Scan for the cell matching the given text and deliver its (x, y) coordinate at center. 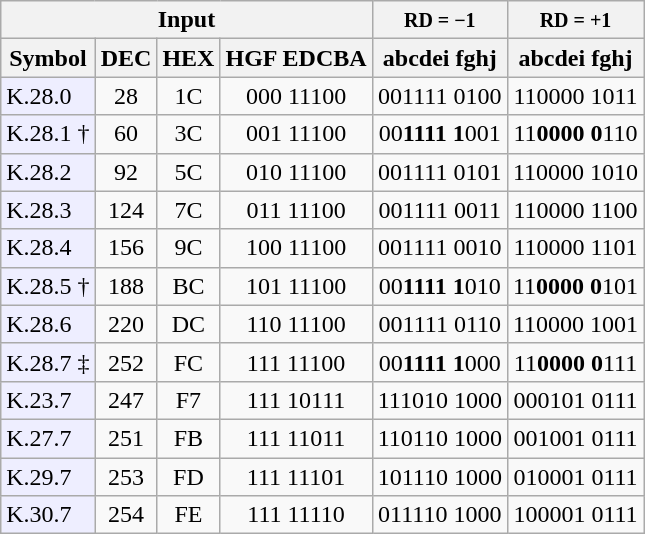
000 11100 (296, 96)
BC (188, 286)
7C (188, 210)
60 (126, 134)
011110 1000 (440, 515)
Input (186, 20)
110000 1001 (575, 324)
3C (188, 134)
28 (126, 96)
110 11100 (296, 324)
111 11100 (296, 362)
001111 1000 (440, 362)
253 (126, 477)
101110 1000 (440, 477)
188 (126, 286)
220 (126, 324)
FE (188, 515)
RD = −1 (440, 20)
100 11100 (296, 248)
001111 1010 (440, 286)
010 11100 (296, 172)
100001 0111 (575, 515)
251 (126, 438)
110000 0101 (575, 286)
001111 0110 (440, 324)
HEX (188, 58)
011 11100 (296, 210)
K.28.1 † (48, 134)
101 11100 (296, 286)
FB (188, 438)
111 11110 (296, 515)
1C (188, 96)
110000 0110 (575, 134)
K.28.3 (48, 210)
K.29.7 (48, 477)
K.27.7 (48, 438)
254 (126, 515)
110000 1011 (575, 96)
110110 1000 (440, 438)
156 (126, 248)
110000 1100 (575, 210)
110000 1010 (575, 172)
FC (188, 362)
K.23.7 (48, 400)
FD (188, 477)
001111 0101 (440, 172)
247 (126, 400)
Symbol (48, 58)
001111 0010 (440, 248)
92 (126, 172)
000101 0111 (575, 400)
111 11101 (296, 477)
110000 1101 (575, 248)
K.28.0 (48, 96)
K.28.4 (48, 248)
110000 0111 (575, 362)
124 (126, 210)
F7 (188, 400)
9C (188, 248)
111 10111 (296, 400)
K.30.7 (48, 515)
001 11100 (296, 134)
K.28.6 (48, 324)
RD = +1 (575, 20)
252 (126, 362)
K.28.5 † (48, 286)
001111 0100 (440, 96)
010001 0111 (575, 477)
111 11011 (296, 438)
001111 1001 (440, 134)
DEC (126, 58)
K.28.7 ‡ (48, 362)
DC (188, 324)
111010 1000 (440, 400)
001001 0111 (575, 438)
HGF EDCBA (296, 58)
5C (188, 172)
K.28.2 (48, 172)
001111 0011 (440, 210)
